Return (x, y) of the center of cell containing provided text 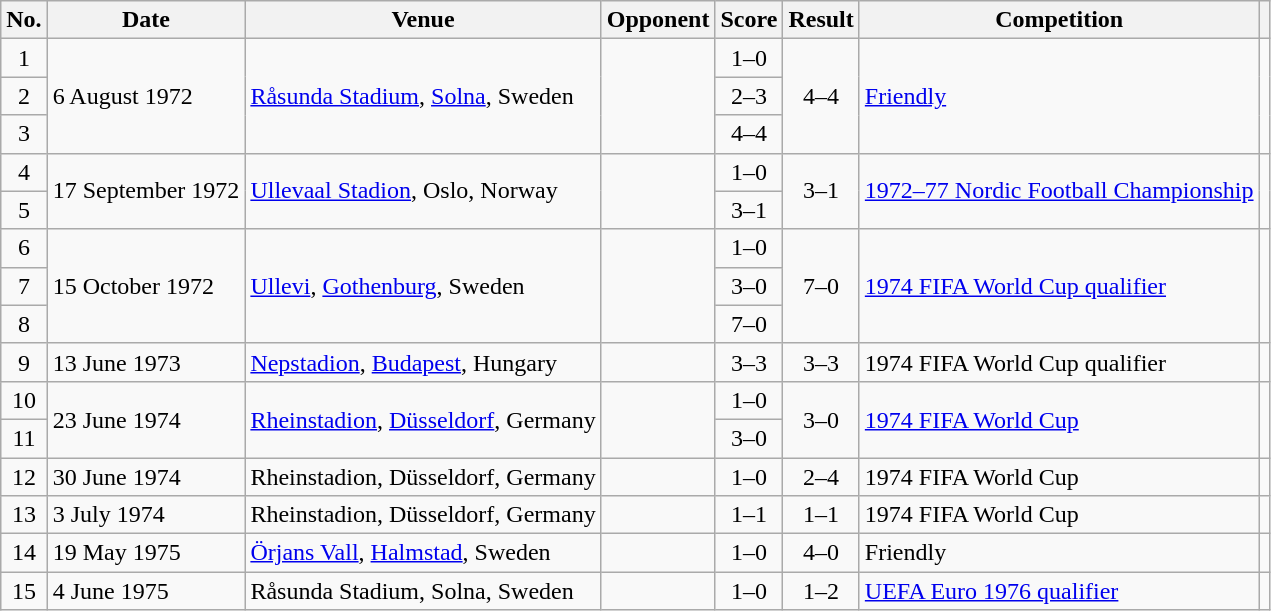
11 (24, 438)
Opponent (658, 20)
8 (24, 324)
2–3 (749, 96)
19 May 1975 (146, 553)
6 August 1972 (146, 96)
13 June 1973 (146, 362)
Ullevaal Stadion, Oslo, Norway (423, 191)
No. (24, 20)
2 (24, 96)
1–2 (821, 591)
UEFA Euro 1976 qualifier (1059, 591)
Competition (1059, 20)
1972–77 Nordic Football Championship (1059, 191)
3 (24, 134)
4–0 (821, 553)
Result (821, 20)
1 (24, 58)
Nepstadion, Budapest, Hungary (423, 362)
6 (24, 248)
Venue (423, 20)
23 June 1974 (146, 419)
9 (24, 362)
5 (24, 210)
14 (24, 553)
13 (24, 515)
12 (24, 477)
30 June 1974 (146, 477)
Date (146, 20)
7 (24, 286)
17 September 1972 (146, 191)
10 (24, 400)
4 (24, 172)
Ullevi, Gothenburg, Sweden (423, 286)
3 July 1974 (146, 515)
15 October 1972 (146, 286)
2–4 (821, 477)
Örjans Vall, Halmstad, Sweden (423, 553)
4 June 1975 (146, 591)
15 (24, 591)
Score (749, 20)
